Detect which cell encompasses the target text, then output its [x, y] center coordinate. 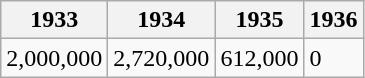
2,000,000 [54, 58]
1934 [162, 20]
0 [334, 58]
612,000 [260, 58]
1936 [334, 20]
1935 [260, 20]
1933 [54, 20]
2,720,000 [162, 58]
